Identify which cell holds the provided text, then report its [x, y] central coordinate. 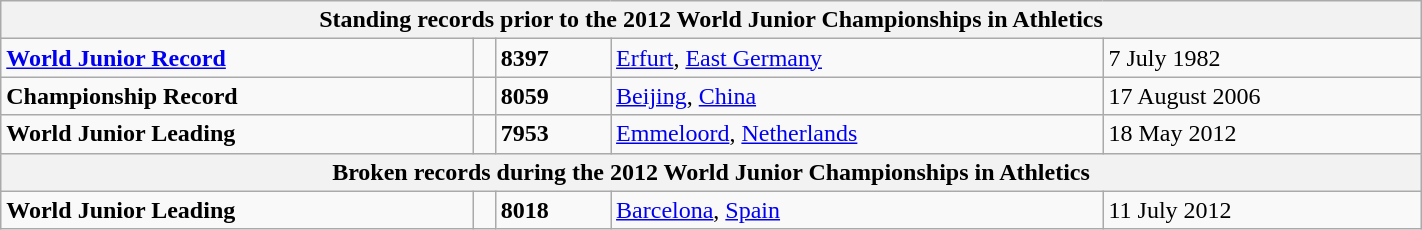
Standing records prior to the 2012 World Junior Championships in Athletics [711, 20]
Barcelona, Spain [857, 210]
Championship Record [238, 96]
18 May 2012 [1262, 134]
7 July 1982 [1262, 58]
8059 [552, 96]
11 July 2012 [1262, 210]
8018 [552, 210]
8397 [552, 58]
Broken records during the 2012 World Junior Championships in Athletics [711, 172]
17 August 2006 [1262, 96]
Erfurt, East Germany [857, 58]
Emmeloord, Netherlands [857, 134]
Beijing, China [857, 96]
World Junior Record [238, 58]
7953 [552, 134]
